Find where the given text appears and provide that cell's center as (X, Y) coordinate. 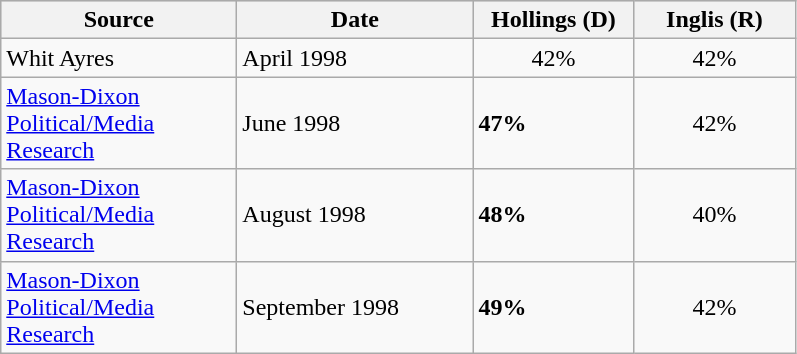
June 1998 (355, 123)
Inglis (R) (714, 20)
April 1998 (355, 58)
48% (554, 215)
Hollings (D) (554, 20)
Whit Ayres (119, 58)
49% (554, 307)
40% (714, 215)
Source (119, 20)
Date (355, 20)
August 1998 (355, 215)
September 1998 (355, 307)
47% (554, 123)
